Provide the [x, y] coordinate of the cell's center where the given text is located.  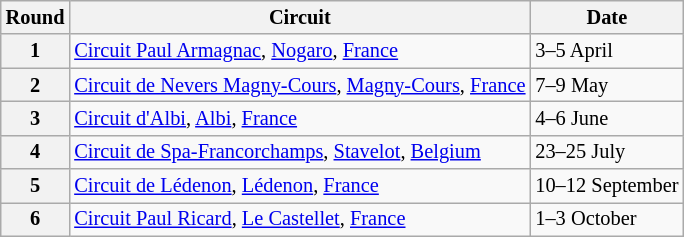
23–25 July [606, 152]
1 [36, 51]
Round [36, 17]
3–5 April [606, 51]
Circuit Paul Ricard, Le Castellet, France [300, 219]
Circuit de Nevers Magny-Cours, Magny-Cours, France [300, 85]
6 [36, 219]
10–12 September [606, 186]
4 [36, 152]
Circuit Paul Armagnac, Nogaro, France [300, 51]
2 [36, 85]
5 [36, 186]
7–9 May [606, 85]
4–6 June [606, 118]
Date [606, 17]
Circuit de Lédenon, Lédenon, France [300, 186]
3 [36, 118]
Circuit d'Albi, Albi, France [300, 118]
1–3 October [606, 219]
Circuit de Spa-Francorchamps, Stavelot, Belgium [300, 152]
Circuit [300, 17]
